Identify which cell holds the provided text, then report its (X, Y) central coordinate. 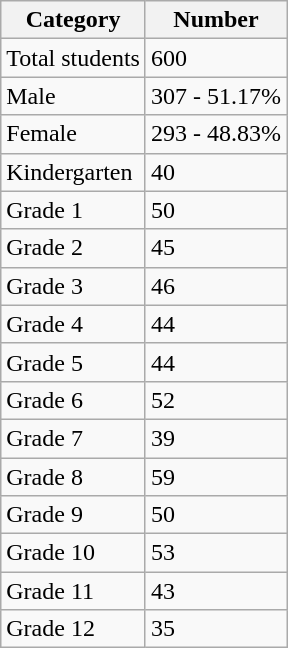
293 - 48.83% (216, 134)
Male (74, 96)
Grade 9 (74, 515)
Total students (74, 58)
Grade 6 (74, 400)
59 (216, 477)
46 (216, 286)
Grade 3 (74, 286)
Grade 10 (74, 553)
40 (216, 172)
Grade 12 (74, 629)
Category (74, 20)
Grade 1 (74, 210)
Grade 8 (74, 477)
45 (216, 248)
Number (216, 20)
53 (216, 553)
Grade 4 (74, 324)
600 (216, 58)
307 - 51.17% (216, 96)
Female (74, 134)
Grade 5 (74, 362)
Grade 7 (74, 438)
35 (216, 629)
Kindergarten (74, 172)
43 (216, 591)
52 (216, 400)
39 (216, 438)
Grade 11 (74, 591)
Grade 2 (74, 248)
